Return [X, Y] of the center of cell containing provided text 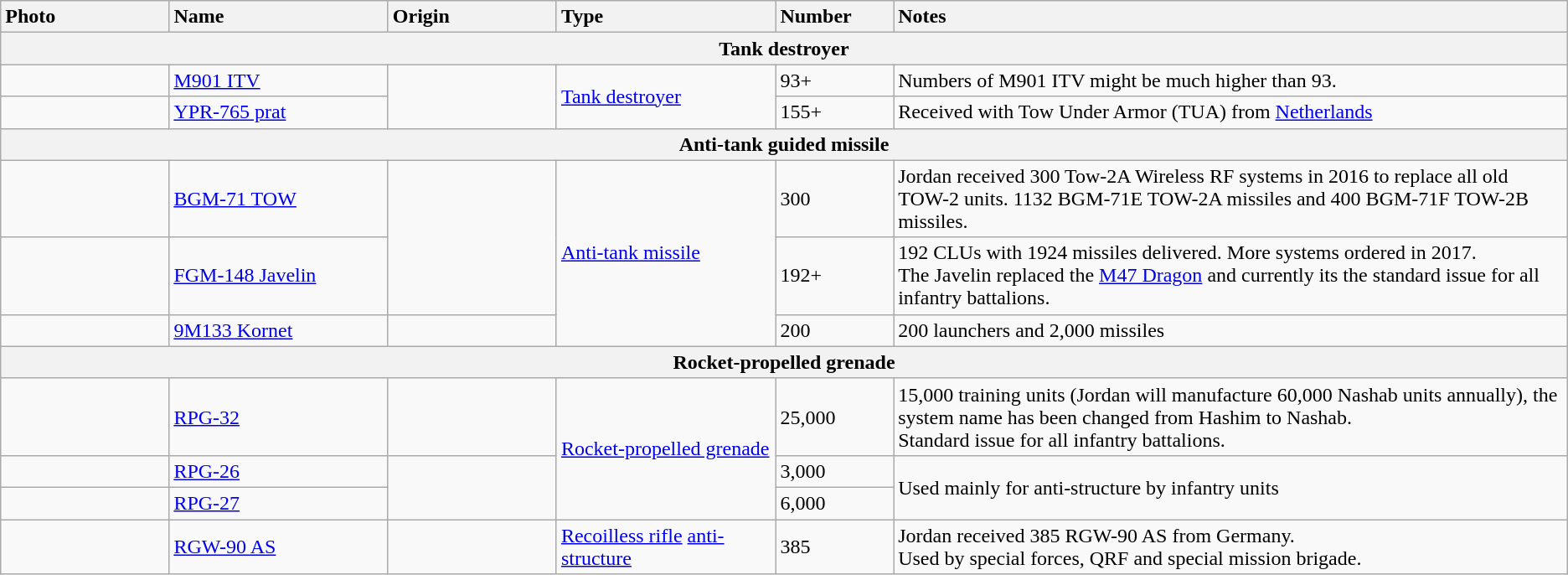
Anti-tank missile [665, 253]
300 [834, 199]
25,000 [834, 417]
YPR-765 prat [278, 112]
200 [834, 330]
BGM-71 TOW [278, 199]
FGM-148 Javelin [278, 276]
Type [665, 17]
RGW-90 AS [278, 547]
9M133 Kornet [278, 330]
Received with Tow Under Armor (TUA) from Netherlands [1231, 112]
155+ [834, 112]
RPG-27 [278, 503]
93+ [834, 80]
3,000 [834, 471]
200 launchers and 2,000 missiles [1231, 330]
Used mainly for anti-structure by infantry units [1231, 487]
Notes [1231, 17]
Recoilless rifle anti-structure [665, 547]
Name [278, 17]
RPG-26 [278, 471]
Photo [85, 17]
192+ [834, 276]
Numbers of M901 ITV might be much higher than 93. [1231, 80]
Number [834, 17]
Jordan received 300 Tow-2A Wireless RF systems in 2016 to replace all old TOW-2 units. 1132 BGM-71E TOW-2A missiles and 400 BGM-71F TOW-2B missiles. [1231, 199]
Origin [472, 17]
6,000 [834, 503]
M901 ITV [278, 80]
Jordan received 385 RGW-90 AS from Germany.Used by special forces, QRF and special mission brigade. [1231, 547]
RPG-32 [278, 417]
385 [834, 547]
Anti-tank guided missile [784, 144]
